Search for the cell housing the specified text and yield its (x, y) center coordinate. 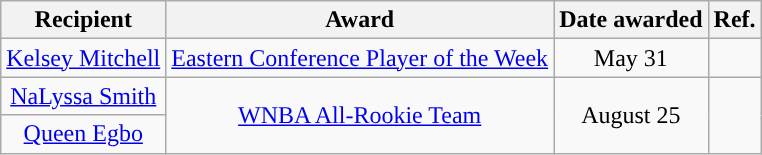
Kelsey Mitchell (84, 58)
NaLyssa Smith (84, 96)
Recipient (84, 20)
WNBA All-Rookie Team (360, 115)
Queen Egbo (84, 134)
May 31 (631, 58)
Date awarded (631, 20)
Ref. (734, 20)
August 25 (631, 115)
Award (360, 20)
Eastern Conference Player of the Week (360, 58)
